Search for the cell housing the specified text and yield its (X, Y) center coordinate. 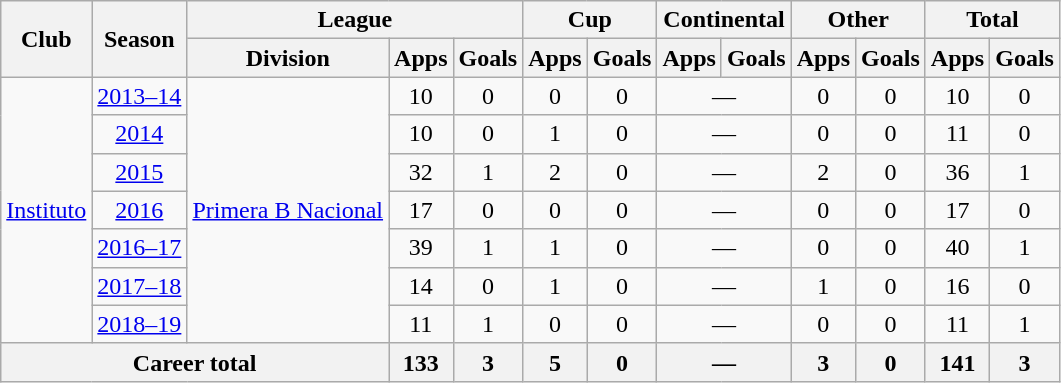
Season (140, 39)
2018–19 (140, 324)
2015 (140, 172)
Instituto (46, 210)
Primera B Nacional (288, 210)
32 (421, 172)
Cup (590, 20)
14 (421, 286)
Continental (724, 20)
2016–17 (140, 248)
141 (957, 362)
2014 (140, 134)
Other (858, 20)
League (355, 20)
133 (421, 362)
5 (555, 362)
16 (957, 286)
2013–14 (140, 96)
Career total (195, 362)
36 (957, 172)
Division (288, 58)
Club (46, 39)
39 (421, 248)
2017–18 (140, 286)
2016 (140, 210)
Total (992, 20)
40 (957, 248)
